Provide the [x, y] coordinate of the cell's center where the given text is located.  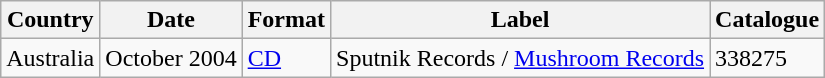
338275 [768, 58]
Country [50, 20]
Label [520, 20]
Australia [50, 58]
Format [286, 20]
Sputnik Records / Mushroom Records [520, 58]
October 2004 [171, 58]
CD [286, 58]
Catalogue [768, 20]
Date [171, 20]
